Pinpoint the cell where the given text exists, returning its [x, y] midpoint coordinate. 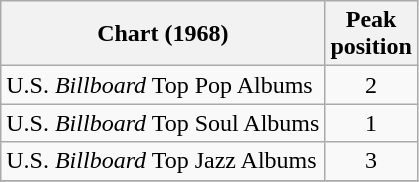
Peakposition [371, 34]
1 [371, 123]
3 [371, 161]
Chart (1968) [163, 34]
U.S. Billboard Top Jazz Albums [163, 161]
U.S. Billboard Top Pop Albums [163, 85]
U.S. Billboard Top Soul Albums [163, 123]
2 [371, 85]
